For the text-containing cell, return its midpoint in (x, y) coordinate format. 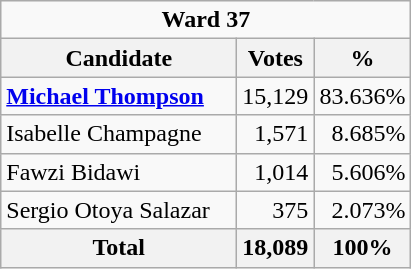
Total (119, 248)
Isabelle Champagne (119, 134)
Ward 37 (206, 20)
83.636% (362, 96)
15,129 (276, 96)
Michael Thompson (119, 96)
% (362, 58)
18,089 (276, 248)
Fawzi Bidawi (119, 172)
2.073% (362, 210)
Sergio Otoya Salazar (119, 210)
Votes (276, 58)
5.606% (362, 172)
100% (362, 248)
Candidate (119, 58)
8.685% (362, 134)
375 (276, 210)
1,571 (276, 134)
1,014 (276, 172)
